For the text-containing cell, return its midpoint in (X, Y) coordinate format. 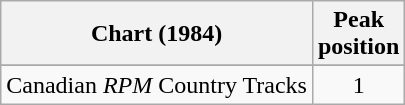
Peakposition (358, 34)
Chart (1984) (157, 34)
Canadian RPM Country Tracks (157, 85)
1 (358, 85)
